Identify which cell holds the provided text, then report its [x, y] central coordinate. 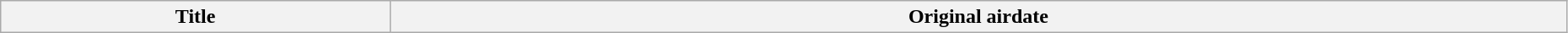
Original airdate [978, 17]
Title [196, 17]
